Find where the given text appears and provide that cell's center as [X, Y] coordinate. 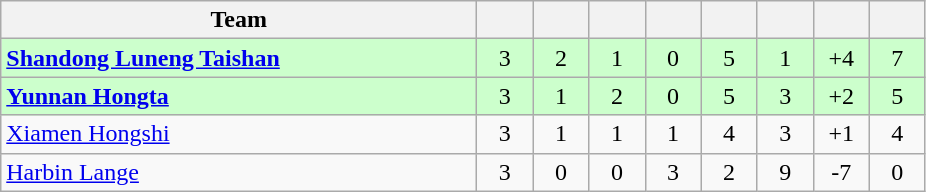
Xiamen Hongshi [239, 134]
Shandong Luneng Taishan [239, 58]
-7 [841, 172]
+4 [841, 58]
+2 [841, 96]
Yunnan Hongta [239, 96]
+1 [841, 134]
Harbin Lange [239, 172]
9 [785, 172]
7 [897, 58]
Team [239, 20]
